Identify which cell holds the provided text, then report its [x, y] central coordinate. 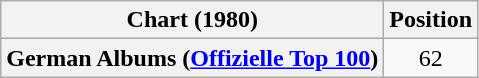
62 [431, 58]
Position [431, 20]
German Albums (Offizielle Top 100) [192, 58]
Chart (1980) [192, 20]
